Return the (x, y) coordinate for the center point of the cell that contains the specified text.  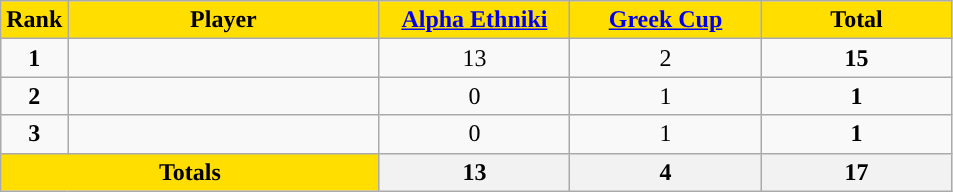
15 (856, 58)
Player (224, 20)
Totals (190, 172)
Greek Cup (666, 20)
4 (666, 172)
3 (34, 134)
17 (856, 172)
Alpha Ethniki (474, 20)
Rank (34, 20)
Total (856, 20)
